From the cell containing the given text, extract its center point as (X, Y) coordinate. 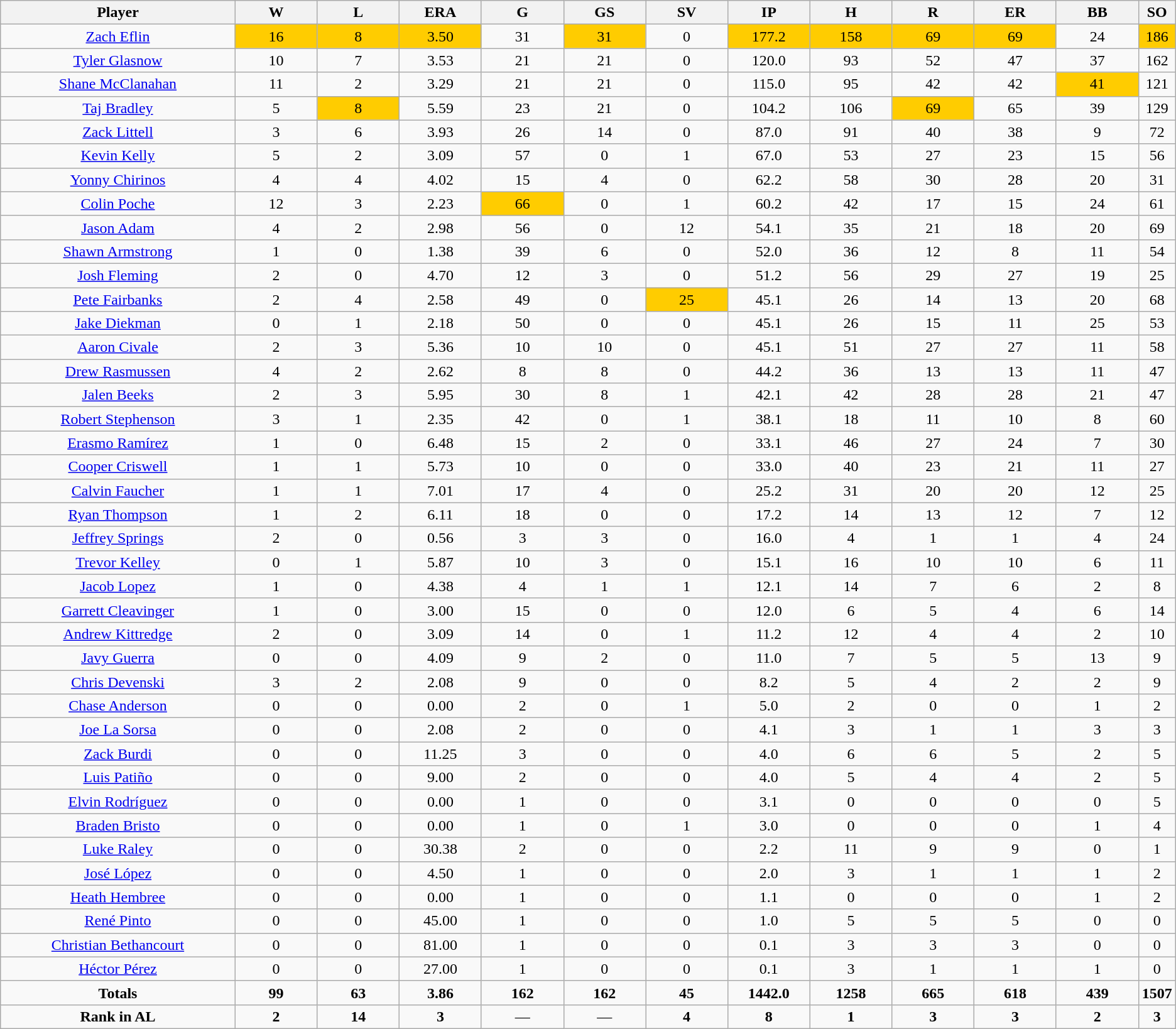
SV (687, 13)
Calvin Faucher (118, 491)
68 (1157, 300)
Yonny Chirinos (118, 180)
4.1 (769, 730)
3.0 (769, 825)
72 (1157, 132)
3.93 (441, 132)
Drew Rasmussen (118, 371)
65 (1015, 108)
66 (523, 204)
91 (851, 132)
4.02 (441, 180)
177.2 (769, 36)
99 (276, 993)
Zach Eflin (118, 36)
Zack Burdi (118, 754)
Player (118, 13)
51.2 (769, 275)
2.62 (441, 371)
Kevin Kelly (118, 156)
54.1 (769, 227)
37 (1097, 60)
665 (934, 993)
José López (118, 873)
ERA (441, 13)
3.50 (441, 36)
52 (934, 60)
Jacob Lopez (118, 586)
Javy Guerra (118, 658)
25.2 (769, 491)
1.38 (441, 251)
186 (1157, 36)
5.95 (441, 395)
1.1 (769, 897)
44.2 (769, 371)
Garrett Cleavinger (118, 610)
115.0 (769, 84)
5.0 (769, 706)
1442.0 (769, 993)
9.00 (441, 778)
Jalen Beeks (118, 395)
54 (1157, 251)
Trevor Kelley (118, 562)
42.1 (769, 395)
ER (1015, 13)
33.0 (769, 467)
Robert Stephenson (118, 419)
95 (851, 84)
33.1 (769, 443)
Shawn Armstrong (118, 251)
Jason Adam (118, 227)
16.0 (769, 538)
3.29 (441, 84)
50 (523, 324)
87.0 (769, 132)
1.0 (769, 921)
Ryan Thompson (118, 514)
René Pinto (118, 921)
11.0 (769, 658)
5.87 (441, 562)
Colin Poche (118, 204)
5.73 (441, 467)
6.11 (441, 514)
52.0 (769, 251)
120.0 (769, 60)
Luke Raley (118, 849)
IP (769, 13)
Erasmo Ramírez (118, 443)
51 (851, 347)
4.50 (441, 873)
Joe La Sorsa (118, 730)
45 (687, 993)
60 (1157, 419)
11.2 (769, 634)
93 (851, 60)
4.70 (441, 275)
BB (1097, 13)
61 (1157, 204)
3.53 (441, 60)
27.00 (441, 969)
35 (851, 227)
38 (1015, 132)
Chase Anderson (118, 706)
SO (1157, 13)
2.2 (769, 849)
Cooper Criswell (118, 467)
1258 (851, 993)
29 (934, 275)
3.00 (441, 610)
618 (1015, 993)
121 (1157, 84)
Héctor Pérez (118, 969)
Zack Littell (118, 132)
38.1 (769, 419)
Luis Patiño (118, 778)
Totals (118, 993)
19 (1097, 275)
2.23 (441, 204)
8.2 (769, 682)
5.36 (441, 347)
106 (851, 108)
Taj Bradley (118, 108)
60.2 (769, 204)
Tyler Glasnow (118, 60)
Braden Bristo (118, 825)
Josh Fleming (118, 275)
2.98 (441, 227)
81.00 (441, 945)
439 (1097, 993)
62.2 (769, 180)
129 (1157, 108)
57 (523, 156)
5.59 (441, 108)
46 (851, 443)
3.1 (769, 802)
4.38 (441, 586)
158 (851, 36)
Pete Fairbanks (118, 300)
Andrew Kittredge (118, 634)
11.25 (441, 754)
6.48 (441, 443)
67.0 (769, 156)
Rank in AL (118, 1016)
Jake Diekman (118, 324)
4.09 (441, 658)
Christian Bethancourt (118, 945)
3.86 (441, 993)
GS (604, 13)
41 (1097, 84)
Chris Devenski (118, 682)
12.0 (769, 610)
G (523, 13)
2.18 (441, 324)
104.2 (769, 108)
Elvin Rodríguez (118, 802)
R (934, 13)
Shane McClanahan (118, 84)
17.2 (769, 514)
15.1 (769, 562)
12.1 (769, 586)
63 (358, 993)
Jeffrey Springs (118, 538)
49 (523, 300)
30.38 (441, 849)
Aaron Civale (118, 347)
H (851, 13)
L (358, 13)
7.01 (441, 491)
2.35 (441, 419)
45.00 (441, 921)
0.56 (441, 538)
Heath Hembree (118, 897)
2.58 (441, 300)
1507 (1157, 993)
2.0 (769, 873)
W (276, 13)
